Search for the cell housing the specified text and yield its (X, Y) center coordinate. 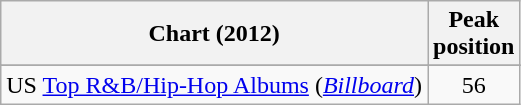
Peakposition (474, 34)
US Top R&B/Hip-Hop Albums (Billboard) (214, 85)
56 (474, 85)
Chart (2012) (214, 34)
